Extract the (X, Y) coordinate from the center of the cell holding the provided text.  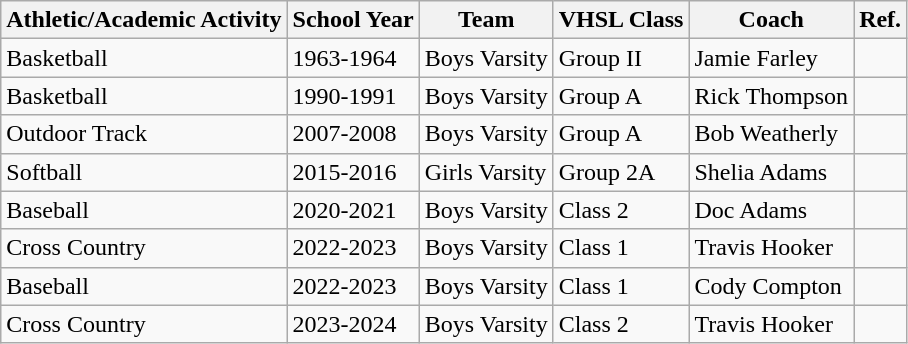
Doc Adams (772, 210)
Rick Thompson (772, 96)
Outdoor Track (144, 134)
Girls Varsity (486, 172)
Athletic/Academic Activity (144, 20)
2020-2021 (353, 210)
School Year (353, 20)
2007-2008 (353, 134)
2015-2016 (353, 172)
Ref. (880, 20)
Shelia Adams (772, 172)
Group II (621, 58)
Softball (144, 172)
Jamie Farley (772, 58)
1990-1991 (353, 96)
Coach (772, 20)
Team (486, 20)
Group 2A (621, 172)
1963-1964 (353, 58)
Cody Compton (772, 286)
Bob Weatherly (772, 134)
VHSL Class (621, 20)
2023-2024 (353, 324)
